Detect which cell encompasses the target text, then output its (x, y) center coordinate. 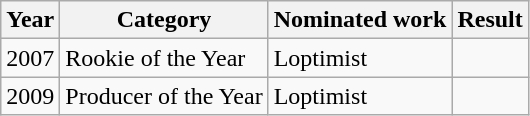
2007 (30, 58)
Result (490, 20)
Category (164, 20)
2009 (30, 96)
Nominated work (360, 20)
Producer of the Year (164, 96)
Rookie of the Year (164, 58)
Year (30, 20)
